Identify which cell holds the provided text, then report its (x, y) central coordinate. 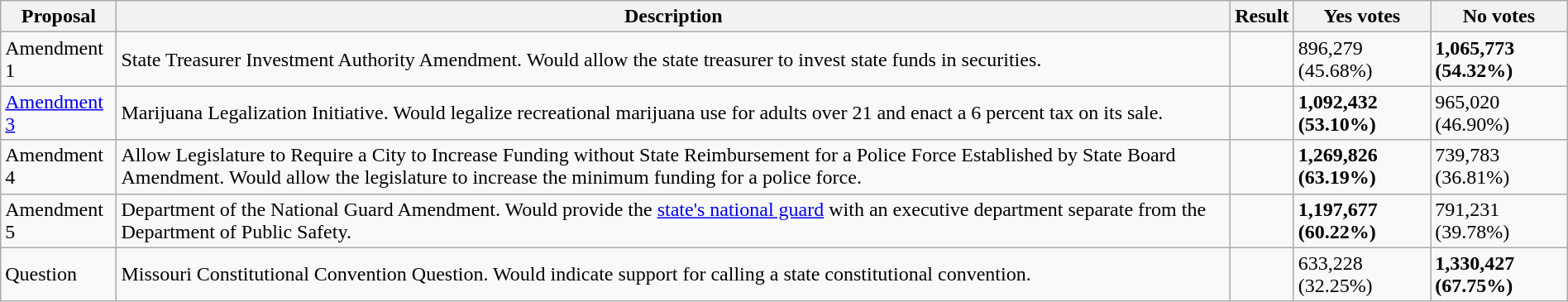
State Treasurer Investment Authority Amendment. Would allow the state treasurer to invest state funds in securities. (673, 60)
896,279 (45.68%) (1362, 60)
1,197,677 (60.22%) (1362, 220)
1,092,432 (53.10%) (1362, 113)
739,783 (36.81%) (1499, 167)
1,269,826 (63.19%) (1362, 167)
Question (59, 275)
Amendment 5 (59, 220)
Description (673, 17)
791,231 (39.78%) (1499, 220)
965,020 (46.90%) (1499, 113)
Proposal (59, 17)
Marijuana Legalization Initiative. Would legalize recreational marijuana use for adults over 21 and enact a 6 percent tax on its sale. (673, 113)
633,228 (32.25%) (1362, 275)
Amendment 1 (59, 60)
1,065,773 (54.32%) (1499, 60)
No votes (1499, 17)
Amendment 3 (59, 113)
Result (1262, 17)
Amendment 4 (59, 167)
Yes votes (1362, 17)
1,330,427 (67.75%) (1499, 275)
Missouri Constitutional Convention Question. Would indicate support for calling a state constitutional convention. (673, 275)
